For the text-containing cell, return its midpoint in [X, Y] coordinate format. 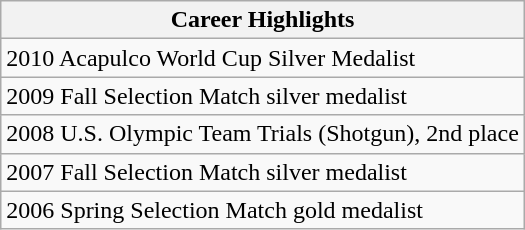
2009 Fall Selection Match silver medalist [263, 96]
2010 Acapulco World Cup Silver Medalist [263, 58]
2008 U.S. Olympic Team Trials (Shotgun), 2nd place [263, 134]
2007 Fall Selection Match silver medalist [263, 172]
2006 Spring Selection Match gold medalist [263, 210]
Career Highlights [263, 20]
